Return (x, y) of the center of cell containing provided text 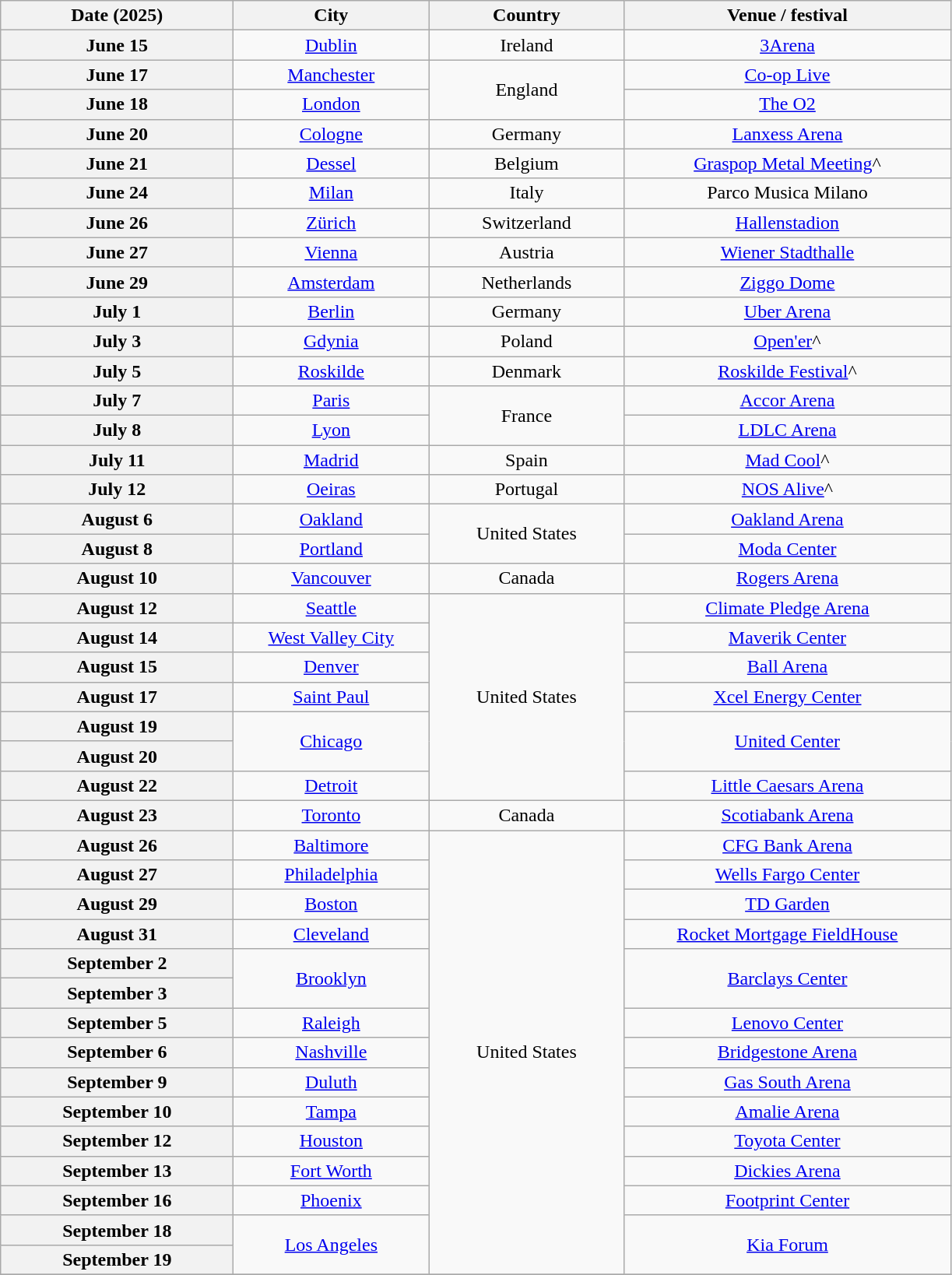
September 5 (117, 1023)
August 26 (117, 845)
Poland (526, 341)
Madrid (332, 460)
August 12 (117, 608)
Ball Arena (788, 667)
Barclays Center (788, 978)
3Arena (788, 45)
September 19 (117, 1259)
Parco Musica Milano (788, 193)
LDLC Arena (788, 430)
September 2 (117, 964)
August 20 (117, 756)
France (526, 416)
July 3 (117, 341)
NOS Alive^ (788, 490)
August 29 (117, 904)
Accor Arena (788, 401)
Kia Forum (788, 1245)
Cleveland (332, 934)
Fort Worth (332, 1171)
London (332, 104)
Brooklyn (332, 978)
Hallenstadion (788, 223)
Austria (526, 252)
Mad Cool^ (788, 460)
Scotiabank Arena (788, 815)
September 16 (117, 1200)
Lyon (332, 430)
Xcel Energy Center (788, 697)
Rogers Arena (788, 578)
August 22 (117, 785)
September 6 (117, 1052)
Footprint Center (788, 1200)
The O2 (788, 104)
August 6 (117, 519)
Cologne (332, 134)
Lenovo Center (788, 1023)
Vancouver (332, 578)
Little Caesars Arena (788, 785)
August 31 (117, 934)
England (526, 90)
June 20 (117, 134)
Philadelphia (332, 875)
United Center (788, 741)
Switzerland (526, 223)
Los Angeles (332, 1245)
Dickies Arena (788, 1171)
July 7 (117, 401)
Phoenix (332, 1200)
Ziggo Dome (788, 282)
September 9 (117, 1082)
Spain (526, 460)
Paris (332, 401)
August 14 (117, 637)
July 5 (117, 371)
Detroit (332, 785)
Baltimore (332, 845)
Milan (332, 193)
Saint Paul (332, 697)
August 27 (117, 875)
Gas South Arena (788, 1082)
Moda Center (788, 549)
Denver (332, 667)
Ireland (526, 45)
June 26 (117, 223)
August 15 (117, 667)
Roskilde (332, 371)
Italy (526, 193)
July 11 (117, 460)
August 19 (117, 726)
Date (2025) (117, 16)
Gdynia (332, 341)
Manchester (332, 75)
Bridgestone Arena (788, 1052)
Climate Pledge Arena (788, 608)
August 10 (117, 578)
Oakland Arena (788, 519)
Berlin (332, 311)
Dublin (332, 45)
Duluth (332, 1082)
August 23 (117, 815)
Amsterdam (332, 282)
June 24 (117, 193)
Venue / festival (788, 16)
Chicago (332, 741)
Wiener Stadthalle (788, 252)
July 8 (117, 430)
September 12 (117, 1141)
City (332, 16)
Oeiras (332, 490)
CFG Bank Arena (788, 845)
July 12 (117, 490)
Toronto (332, 815)
September 3 (117, 993)
Seattle (332, 608)
Oakland (332, 519)
June 17 (117, 75)
September 13 (117, 1171)
Co-op Live (788, 75)
West Valley City (332, 637)
Portugal (526, 490)
Belgium (526, 163)
Rocket Mortgage FieldHouse (788, 934)
June 29 (117, 282)
August 17 (117, 697)
Zürich (332, 223)
Toyota Center (788, 1141)
Vienna (332, 252)
TD Garden (788, 904)
Tampa (332, 1112)
Country (526, 16)
Boston (332, 904)
Netherlands (526, 282)
Wells Fargo Center (788, 875)
Uber Arena (788, 311)
Amalie Arena (788, 1112)
July 1 (117, 311)
September 10 (117, 1112)
Roskilde Festival^ (788, 371)
Maverik Center (788, 637)
June 27 (117, 252)
Denmark (526, 371)
June 21 (117, 163)
Graspop Metal Meeting^ (788, 163)
September 18 (117, 1230)
Lanxess Arena (788, 134)
August 8 (117, 549)
Raleigh (332, 1023)
June 18 (117, 104)
Portland (332, 549)
Open'er^ (788, 341)
Dessel (332, 163)
Nashville (332, 1052)
June 15 (117, 45)
Houston (332, 1141)
